Return (X, Y) of the center of cell containing provided text 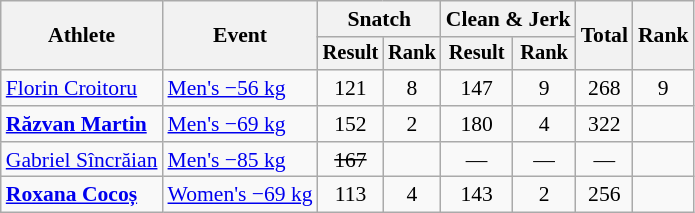
180 (477, 124)
113 (351, 195)
152 (351, 124)
Total (604, 36)
121 (351, 88)
Roxana Cocoș (82, 195)
Men's −85 kg (240, 160)
Clean & Jerk (508, 19)
167 (351, 160)
8 (412, 88)
268 (604, 88)
322 (604, 124)
143 (477, 195)
Men's −56 kg (240, 88)
147 (477, 88)
Gabriel Sîncrăian (82, 160)
Event (240, 36)
Athlete (82, 36)
Men's −69 kg (240, 124)
256 (604, 195)
Florin Croitoru (82, 88)
Snatch (380, 19)
Women's −69 kg (240, 195)
Răzvan Martin (82, 124)
